Locate the cell with the specified text and output its [X, Y] center coordinate. 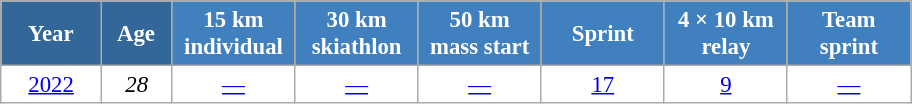
9 [726, 85]
Team sprint [848, 34]
30 km skiathlon [356, 34]
17 [602, 85]
28 [136, 85]
2022 [52, 85]
Year [52, 34]
15 km individual [234, 34]
Age [136, 34]
50 km mass start [480, 34]
Sprint [602, 34]
4 × 10 km relay [726, 34]
